Output the [x, y] coordinate of the center of the cell containing the given text.  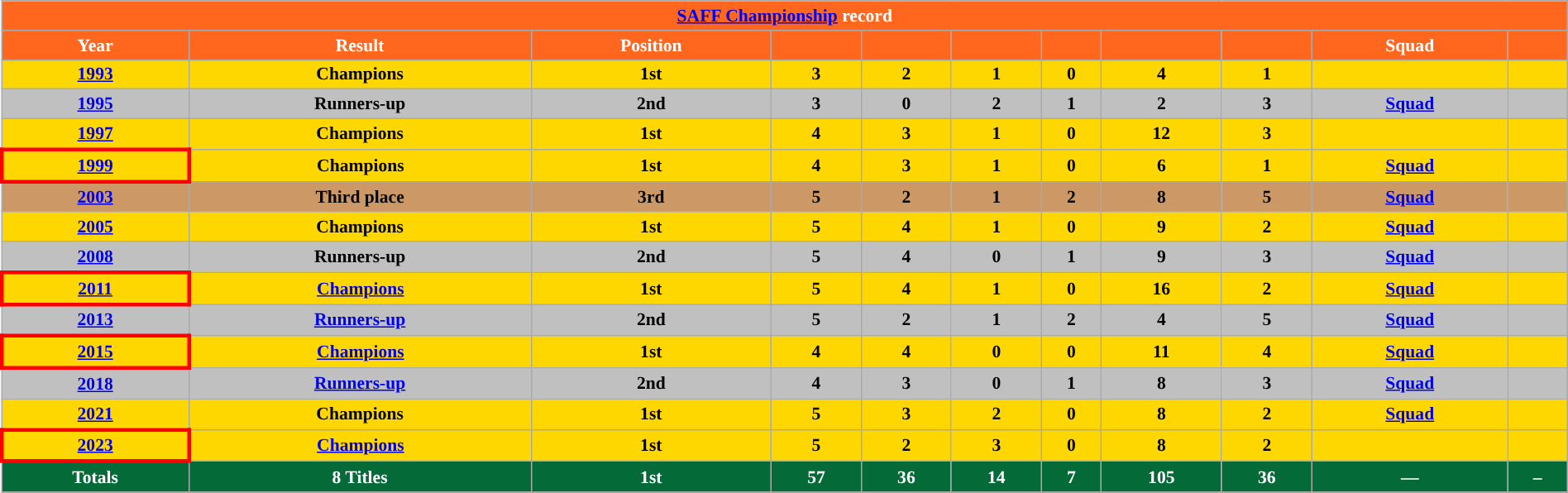
2011 [95, 288]
2008 [95, 256]
6 [1161, 165]
SAFF Championship record [784, 16]
57 [815, 476]
Position [651, 45]
12 [1161, 134]
Third place [360, 197]
3rd [651, 197]
Year [95, 45]
— [1409, 476]
2021 [95, 414]
8 Titles [360, 476]
2018 [95, 384]
1999 [95, 165]
7 [1071, 476]
2015 [95, 352]
14 [996, 476]
2003 [95, 197]
1993 [95, 74]
1997 [95, 134]
Result [360, 45]
2013 [95, 321]
11 [1161, 352]
105 [1161, 476]
1995 [95, 104]
– [1537, 476]
2023 [95, 445]
16 [1161, 288]
Totals [95, 476]
2005 [95, 227]
